Find where the given text appears and provide that cell's center as [X, Y] coordinate. 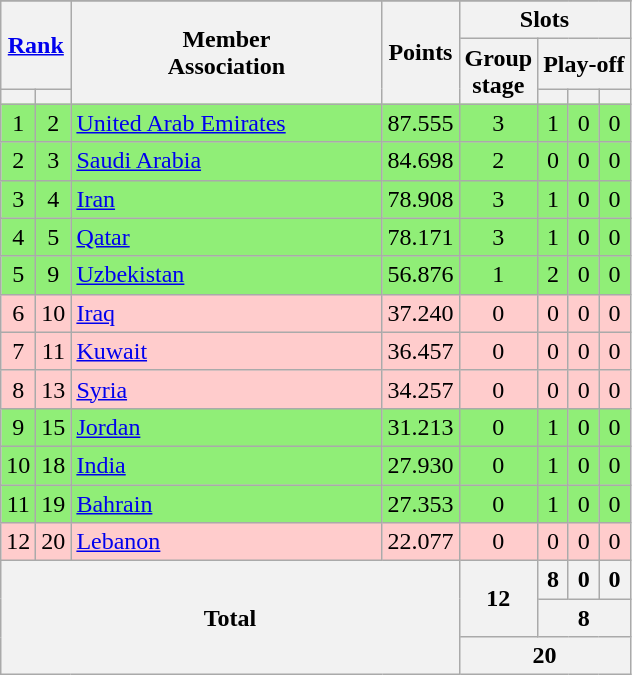
Kuwait [226, 351]
78.908 [420, 199]
56.876 [420, 275]
Groupstage [498, 72]
Slots [544, 20]
Iraq [226, 313]
India [226, 465]
19 [54, 503]
27.353 [420, 503]
Rank [36, 45]
37.240 [420, 313]
22.077 [420, 542]
6 [18, 313]
MemberAssociation [226, 52]
Syria [226, 389]
18 [54, 465]
Points [420, 52]
Jordan [226, 427]
87.555 [420, 123]
36.457 [420, 351]
Iran [226, 199]
Qatar [226, 237]
84.698 [420, 161]
Saudi Arabia [226, 161]
31.213 [420, 427]
78.171 [420, 237]
Lebanon [226, 542]
Bahrain [226, 503]
27.930 [420, 465]
Total [230, 618]
Play-off [584, 64]
Uzbekistan [226, 275]
15 [54, 427]
13 [54, 389]
34.257 [420, 389]
United Arab Emirates [226, 123]
7 [18, 351]
